Search for the cell housing the specified text and yield its (x, y) center coordinate. 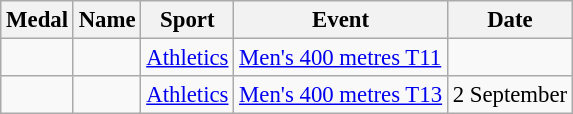
Name (107, 20)
Event (341, 20)
Sport (188, 20)
2 September (510, 95)
Men's 400 metres T11 (341, 58)
Men's 400 metres T13 (341, 95)
Medal (38, 20)
Date (510, 20)
